Identify which cell holds the provided text, then report its [x, y] central coordinate. 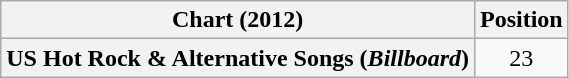
Position [521, 20]
Chart (2012) [238, 20]
23 [521, 58]
US Hot Rock & Alternative Songs (Billboard) [238, 58]
